From the cell containing the given text, extract its center point as [x, y] coordinate. 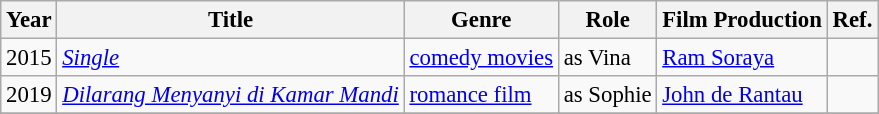
2019 [29, 95]
Genre [481, 20]
Title [230, 20]
Ram Soraya [742, 58]
as Sophie [608, 95]
Dilarang Menyanyi di Kamar Mandi [230, 95]
Role [608, 20]
as Vina [608, 58]
Year [29, 20]
romance film [481, 95]
John de Rantau [742, 95]
Ref. [852, 20]
Single [230, 58]
comedy movies [481, 58]
2015 [29, 58]
Film Production [742, 20]
